Extract the (x, y) coordinate from the center of the cell holding the provided text.  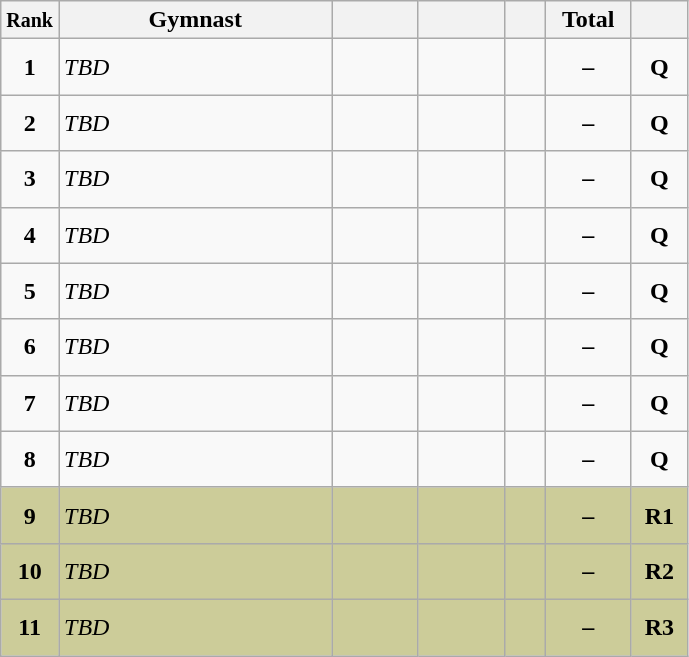
10 (30, 571)
4 (30, 235)
R1 (659, 515)
1 (30, 67)
2 (30, 123)
3 (30, 179)
R2 (659, 571)
8 (30, 459)
7 (30, 403)
Total (588, 20)
5 (30, 291)
11 (30, 627)
Gymnast (195, 20)
Rank (30, 20)
9 (30, 515)
R3 (659, 627)
6 (30, 347)
